Detect which cell encompasses the target text, then output its [X, Y] center coordinate. 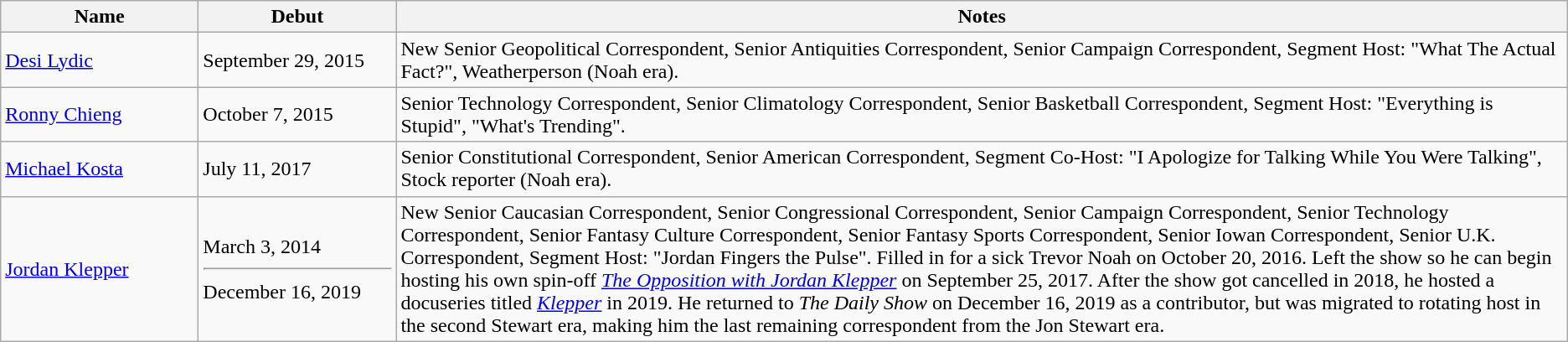
Michael Kosta [100, 169]
October 7, 2015 [297, 114]
Desi Lydic [100, 60]
Notes [982, 17]
September 29, 2015 [297, 60]
March 3, 2014December 16, 2019 [297, 268]
Jordan Klepper [100, 268]
Name [100, 17]
July 11, 2017 [297, 169]
Ronny Chieng [100, 114]
Debut [297, 17]
